From the cell containing the given text, extract its center point as (x, y) coordinate. 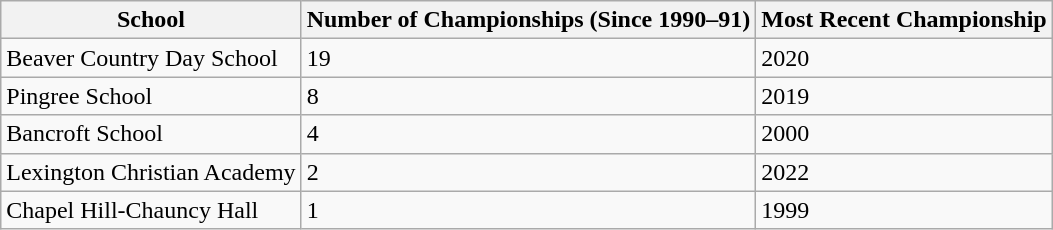
Number of Championships (Since 1990–91) (528, 20)
2020 (904, 58)
1 (528, 210)
2000 (904, 134)
Most Recent Championship (904, 20)
8 (528, 96)
2 (528, 172)
2022 (904, 172)
Beaver Country Day School (151, 58)
2019 (904, 96)
Lexington Christian Academy (151, 172)
4 (528, 134)
Bancroft School (151, 134)
19 (528, 58)
1999 (904, 210)
Pingree School (151, 96)
Chapel Hill-Chauncy Hall (151, 210)
School (151, 20)
